Detect which cell encompasses the target text, then output its (x, y) center coordinate. 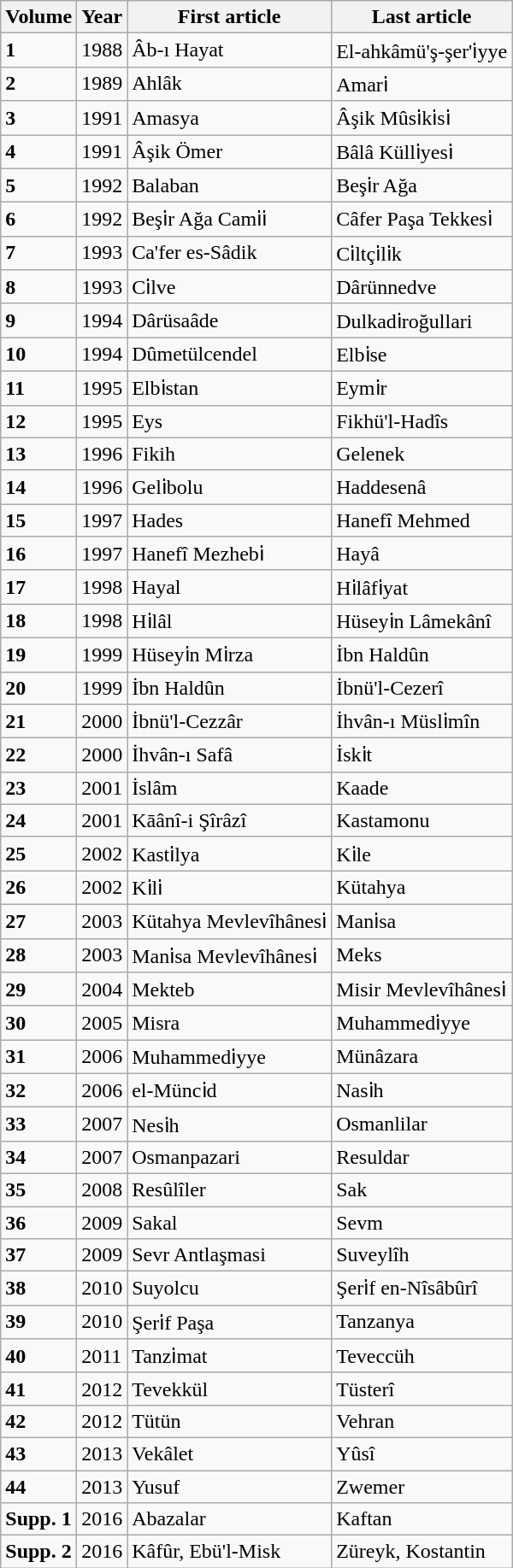
Kâfûr, Ebü'l-Misk (229, 1552)
12 (39, 421)
35 (39, 1189)
1 (39, 50)
Hanefî Mezhebi̇ (229, 554)
Haddesenâ (422, 487)
21 (39, 721)
Tütün (229, 1421)
Tanzanya (422, 1322)
Âb-ı Hayat (229, 50)
Hayal (229, 587)
Supp. 1 (39, 1519)
Dârünnedve (422, 287)
Yûsî (422, 1453)
Beşi̇r Ağa (422, 185)
Abazalar (229, 1519)
Nesi̇h (229, 1125)
29 (39, 990)
37 (39, 1255)
26 (39, 888)
Münâzara (422, 1057)
Misra (229, 1023)
6 (39, 220)
Hi̇lâfi̇yat (422, 587)
Beşi̇r Ağa Cami̇i̇ (229, 220)
Mani̇sa Mevlevîhânesi̇ (229, 955)
Hüseyi̇n Mi̇rza (229, 655)
Ki̇le (422, 854)
31 (39, 1057)
Âşik Mûsi̇ki̇si̇ (422, 118)
43 (39, 1453)
Fikih (229, 454)
Yusuf (229, 1486)
Mani̇sa (422, 921)
Geli̇bolu (229, 487)
Fikhü'l-Hadîs (422, 421)
Supp. 2 (39, 1552)
Şeri̇f Paşa (229, 1322)
Kasti̇lya (229, 854)
Züreyk, Kostantin (422, 1552)
2004 (103, 990)
Meks (422, 955)
Suyolcu (229, 1289)
Dulkadi̇roğullari (422, 320)
28 (39, 955)
İslâm (229, 788)
Teveccüh (422, 1356)
Osmanlilar (422, 1125)
10 (39, 355)
Ki̇li̇ (229, 888)
42 (39, 1421)
Ci̇lve (229, 287)
Year (103, 17)
İhvân-ı Müsli̇mîn (422, 721)
Sevr Antlaşmasi (229, 1255)
Suveylîh (422, 1255)
2011 (103, 1356)
Misir Mevlevîhânesi̇ (422, 990)
Ca'fer es-Sâdik (229, 253)
4 (39, 152)
23 (39, 788)
Bâlâ Külli̇yesi̇ (422, 152)
Tüsterî (422, 1389)
44 (39, 1486)
30 (39, 1023)
Amari̇ (422, 84)
Vekâlet (229, 1453)
2008 (103, 1189)
Osmanpazari (229, 1157)
Kaade (422, 788)
9 (39, 320)
Elbi̇se (422, 355)
Kāânî-i Şîrâzî (229, 820)
Tanzi̇mat (229, 1356)
33 (39, 1125)
Âşik Ömer (229, 152)
18 (39, 621)
41 (39, 1389)
Elbi̇stan (229, 388)
34 (39, 1157)
22 (39, 755)
Nasi̇h (422, 1090)
Last article (422, 17)
15 (39, 520)
17 (39, 587)
5 (39, 185)
Câfer Paşa Tekkesi̇ (422, 220)
39 (39, 1322)
Hüseyi̇n Lâmekânî (422, 621)
38 (39, 1289)
Volume (39, 17)
Eymi̇r (422, 388)
Tevekkül (229, 1389)
Hi̇lâl (229, 621)
13 (39, 454)
El-ahkâmü'ş-şer'i̇yye (422, 50)
8 (39, 287)
36 (39, 1223)
32 (39, 1090)
İhvân-ı Safâ (229, 755)
2005 (103, 1023)
Balaban (229, 185)
24 (39, 820)
19 (39, 655)
Sakal (229, 1223)
Sevm (422, 1223)
Ahlâk (229, 84)
2 (39, 84)
Amasya (229, 118)
Zwemer (422, 1486)
1989 (103, 84)
Hayâ (422, 554)
7 (39, 253)
Dârüsaâde (229, 320)
Dûmetülcendel (229, 355)
Sak (422, 1189)
Eys (229, 421)
27 (39, 921)
Mekteb (229, 990)
İski̇t (422, 755)
Kütahya (422, 888)
İbnü'l-Cezzâr (229, 721)
25 (39, 854)
11 (39, 388)
İbnü'l-Cezerî (422, 688)
Hanefî Mehmed (422, 520)
40 (39, 1356)
Kütahya Mevlevîhânesi̇ (229, 921)
Hades (229, 520)
Kaftan (422, 1519)
20 (39, 688)
16 (39, 554)
First article (229, 17)
Resuldar (422, 1157)
Resûlîler (229, 1189)
14 (39, 487)
Ci̇ltçi̇li̇k (422, 253)
Gelenek (422, 454)
Kastamonu (422, 820)
Vehran (422, 1421)
3 (39, 118)
Şeri̇f en-Nîsâbûrî (422, 1289)
1988 (103, 50)
el-Münci̇d (229, 1090)
